Identify which cell holds the provided text, then report its [X, Y] central coordinate. 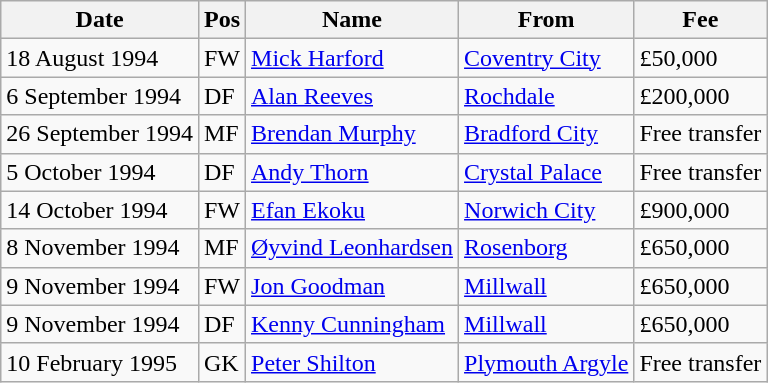
26 September 1994 [100, 134]
Andy Thorn [352, 172]
Norwich City [546, 210]
GK [222, 362]
10 February 1995 [100, 362]
Brendan Murphy [352, 134]
Alan Reeves [352, 96]
£900,000 [700, 210]
Efan Ekoku [352, 210]
Øyvind Leonhardsen [352, 248]
8 November 1994 [100, 248]
Jon Goodman [352, 286]
£200,000 [700, 96]
14 October 1994 [100, 210]
£50,000 [700, 58]
Rosenborg [546, 248]
Bradford City [546, 134]
6 September 1994 [100, 96]
Crystal Palace [546, 172]
Peter Shilton [352, 362]
5 October 1994 [100, 172]
Fee [700, 20]
Coventry City [546, 58]
Kenny Cunningham [352, 324]
Mick Harford [352, 58]
Pos [222, 20]
18 August 1994 [100, 58]
From [546, 20]
Date [100, 20]
Name [352, 20]
Rochdale [546, 96]
Plymouth Argyle [546, 362]
